Scan for the cell matching the given text and deliver its (X, Y) coordinate at center. 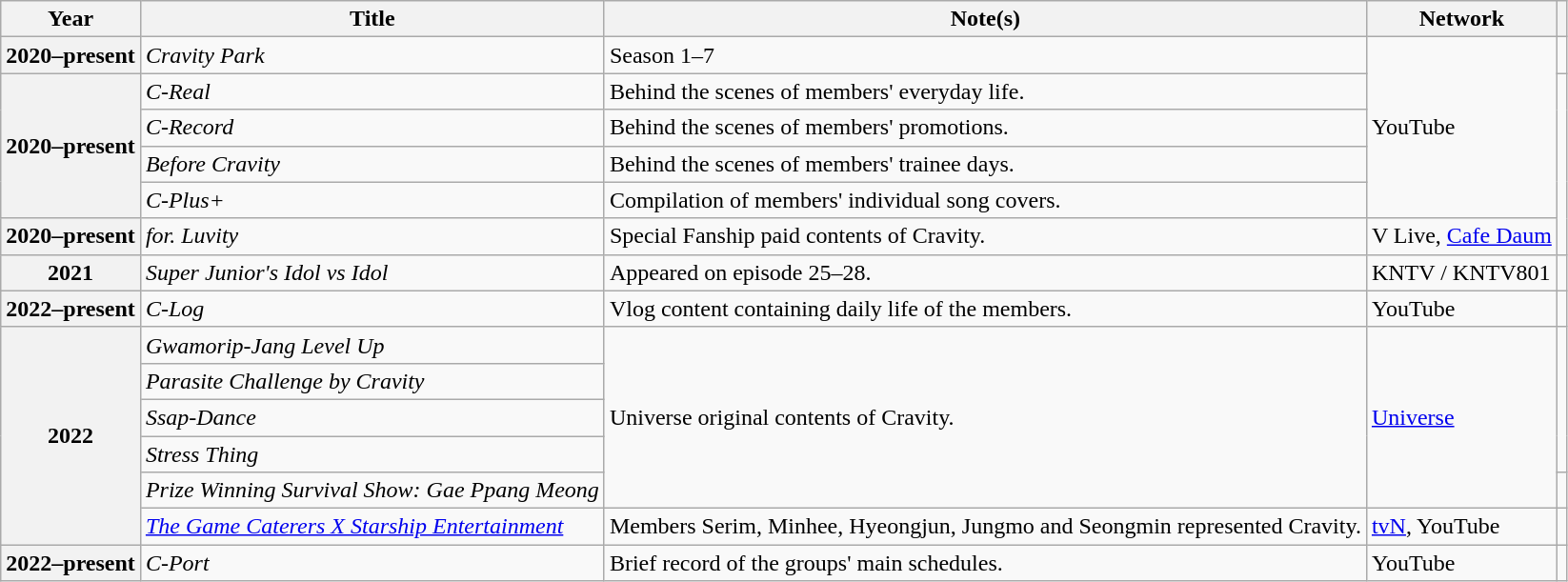
Season 1–7 (985, 55)
2022 (70, 435)
C-Real (372, 91)
C-Log (372, 309)
Parasite Challenge by Cravity (372, 381)
Ssap-Dance (372, 417)
C-Plus+ (372, 200)
Note(s) (985, 19)
C-Record (372, 128)
Prize Winning Survival Show: Gae Ppang Meong (372, 491)
Compilation of members' individual song covers. (985, 200)
Special Fanship paid contents of Cravity. (985, 236)
Title (372, 19)
Before Cravity (372, 164)
KNTV / KNTV801 (1461, 272)
Members Serim, Minhee, Hyeongjun, Jungmo and Seongmin represented Cravity. (985, 527)
Universe original contents of Cravity. (985, 417)
Appeared on episode 25–28. (985, 272)
Stress Thing (372, 454)
Year (70, 19)
Gwamorip-Jang Level Up (372, 345)
Universe (1461, 417)
Behind the scenes of members' promotions. (985, 128)
for. Luvity (372, 236)
tvN, YouTube (1461, 527)
Network (1461, 19)
The Game Caterers X Starship Entertainment (372, 527)
Brief record of the groups' main schedules. (985, 563)
Cravity Park (372, 55)
Behind the scenes of members' trainee days. (985, 164)
2021 (70, 272)
Super Junior's Idol vs Idol (372, 272)
C-Port (372, 563)
Vlog content containing daily life of the members. (985, 309)
V Live, Cafe Daum (1461, 236)
Behind the scenes of members' everyday life. (985, 91)
